Search for the cell housing the specified text and yield its [x, y] center coordinate. 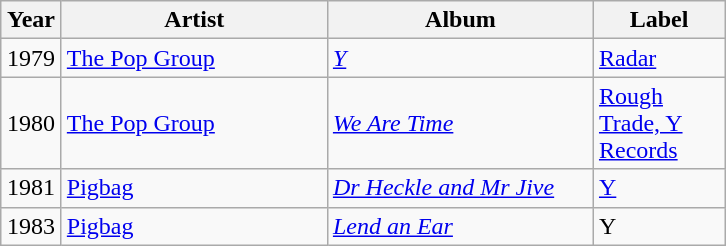
Album [460, 20]
Lend an Ear [460, 226]
Radar [658, 58]
Rough Trade, Y Records [658, 123]
Label [658, 20]
1983 [32, 226]
We Are Time [460, 123]
Artist [194, 20]
Year [32, 20]
1981 [32, 188]
1980 [32, 123]
1979 [32, 58]
Dr Heckle and Mr Jive [460, 188]
